Output the [x, y] coordinate of the center of the cell containing the given text.  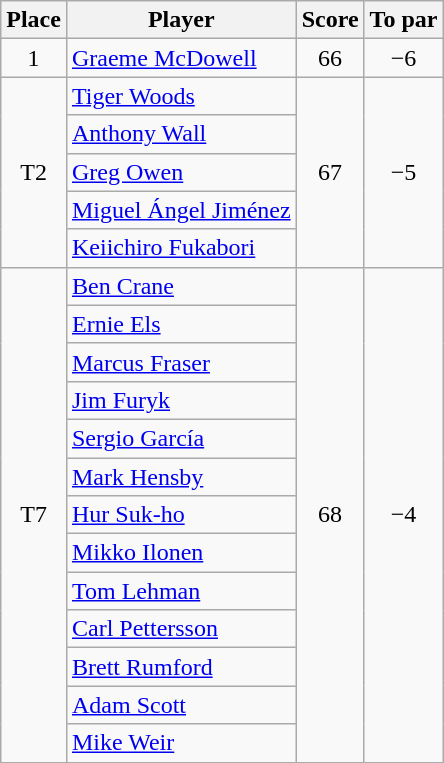
1 [34, 58]
Player [181, 20]
Anthony Wall [181, 134]
Marcus Fraser [181, 362]
T2 [34, 172]
Adam Scott [181, 705]
Hur Suk-ho [181, 515]
68 [330, 514]
To par [404, 20]
−6 [404, 58]
Ernie Els [181, 324]
Tiger Woods [181, 96]
Graeme McDowell [181, 58]
Tom Lehman [181, 591]
Score [330, 20]
Greg Owen [181, 172]
Mikko Ilonen [181, 553]
−4 [404, 514]
−5 [404, 172]
Mike Weir [181, 743]
T7 [34, 514]
Sergio García [181, 438]
Brett Rumford [181, 667]
Place [34, 20]
Mark Hensby [181, 477]
Jim Furyk [181, 400]
66 [330, 58]
Ben Crane [181, 286]
Miguel Ángel Jiménez [181, 210]
67 [330, 172]
Carl Pettersson [181, 629]
Keiichiro Fukabori [181, 248]
